Pinpoint the cell where the given text exists, returning its (X, Y) midpoint coordinate. 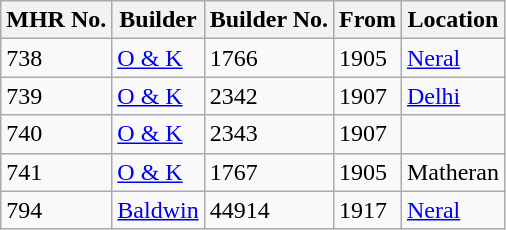
739 (56, 96)
740 (56, 134)
1917 (367, 210)
Baldwin (158, 210)
Delhi (452, 96)
MHR No. (56, 20)
2343 (268, 134)
Matheran (452, 172)
741 (56, 172)
1767 (268, 172)
738 (56, 58)
44914 (268, 210)
1766 (268, 58)
2342 (268, 96)
From (367, 20)
794 (56, 210)
Builder No. (268, 20)
Location (452, 20)
Builder (158, 20)
